From the cell containing the given text, extract its center point as (X, Y) coordinate. 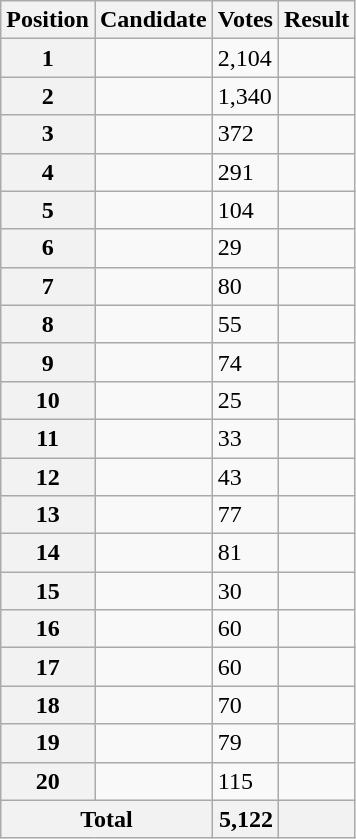
70 (245, 705)
Candidate (153, 20)
4 (48, 172)
5,122 (245, 819)
115 (245, 781)
8 (48, 324)
11 (48, 438)
29 (245, 248)
77 (245, 515)
33 (245, 438)
2,104 (245, 58)
43 (245, 477)
7 (48, 286)
55 (245, 324)
25 (245, 400)
104 (245, 210)
30 (245, 591)
20 (48, 781)
18 (48, 705)
16 (48, 629)
Position (48, 20)
1 (48, 58)
13 (48, 515)
14 (48, 553)
9 (48, 362)
74 (245, 362)
19 (48, 743)
81 (245, 553)
2 (48, 96)
Votes (245, 20)
12 (48, 477)
Total (107, 819)
6 (48, 248)
Result (316, 20)
3 (48, 134)
17 (48, 667)
15 (48, 591)
1,340 (245, 96)
79 (245, 743)
372 (245, 134)
80 (245, 286)
291 (245, 172)
5 (48, 210)
10 (48, 400)
